Return [X, Y] of the center of cell containing provided text 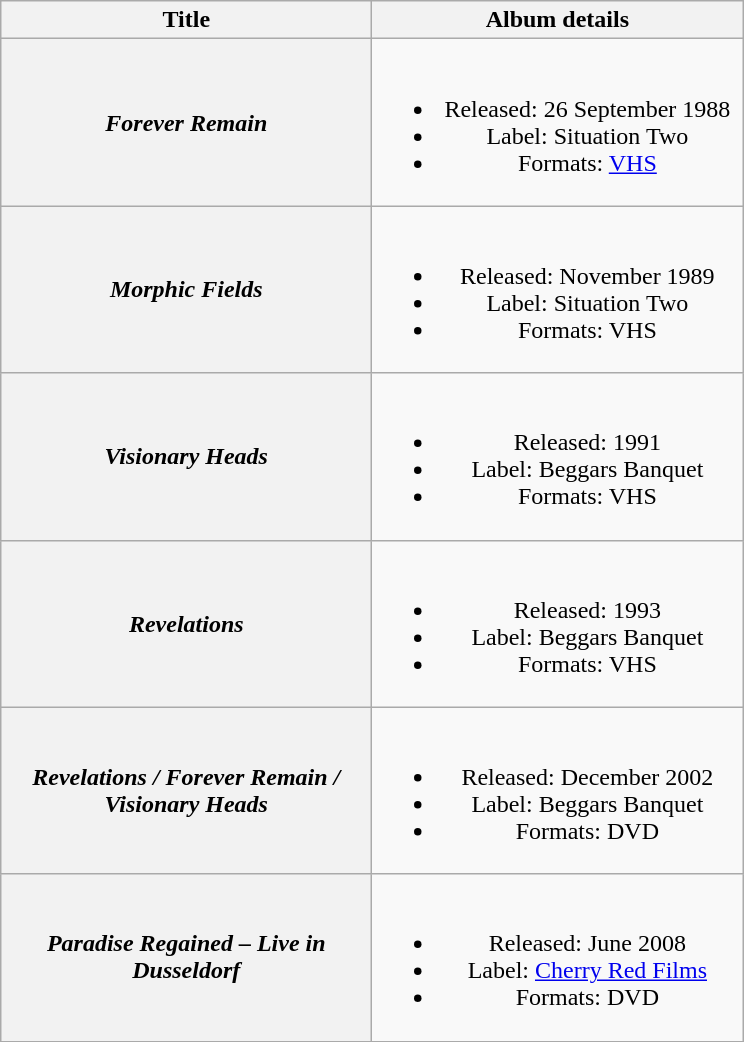
Title [186, 20]
Revelations / Forever Remain / Visionary Heads [186, 790]
Forever Remain [186, 122]
Released: 1991Label: Beggars BanquetFormats: VHS [558, 456]
Released: June 2008Label: Cherry Red FilmsFormats: DVD [558, 958]
Revelations [186, 624]
Album details [558, 20]
Released: December 2002Label: Beggars BanquetFormats: DVD [558, 790]
Released: 26 September 1988Label: Situation TwoFormats: VHS [558, 122]
Released: 1993Label: Beggars BanquetFormats: VHS [558, 624]
Visionary Heads [186, 456]
Released: November 1989Label: Situation TwoFormats: VHS [558, 290]
Paradise Regained – Live in Dusseldorf [186, 958]
Morphic Fields [186, 290]
